Return the (X, Y) coordinate for the center point of the cell that contains the specified text.  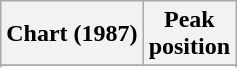
Peakposition (189, 34)
Chart (1987) (72, 34)
